Return the (x, y) coordinate for the center point of the cell that contains the specified text.  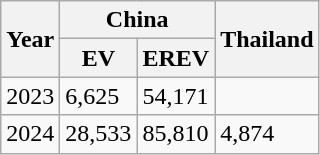
EV (98, 58)
Thailand (267, 39)
2023 (30, 96)
EREV (176, 58)
China (138, 20)
28,533 (98, 134)
54,171 (176, 96)
4,874 (267, 134)
6,625 (98, 96)
85,810 (176, 134)
2024 (30, 134)
Year (30, 39)
